Provide the [X, Y] coordinate of the cell's center where the given text is located.  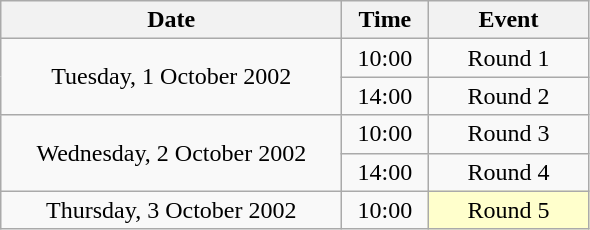
Round 4 [508, 172]
Wednesday, 2 October 2002 [172, 153]
Event [508, 20]
Tuesday, 1 October 2002 [172, 77]
Round 2 [508, 96]
Time [385, 20]
Round 3 [508, 134]
Thursday, 3 October 2002 [172, 210]
Round 5 [508, 210]
Date [172, 20]
Round 1 [508, 58]
